Extract the (X, Y) coordinate from the center of the cell holding the provided text.  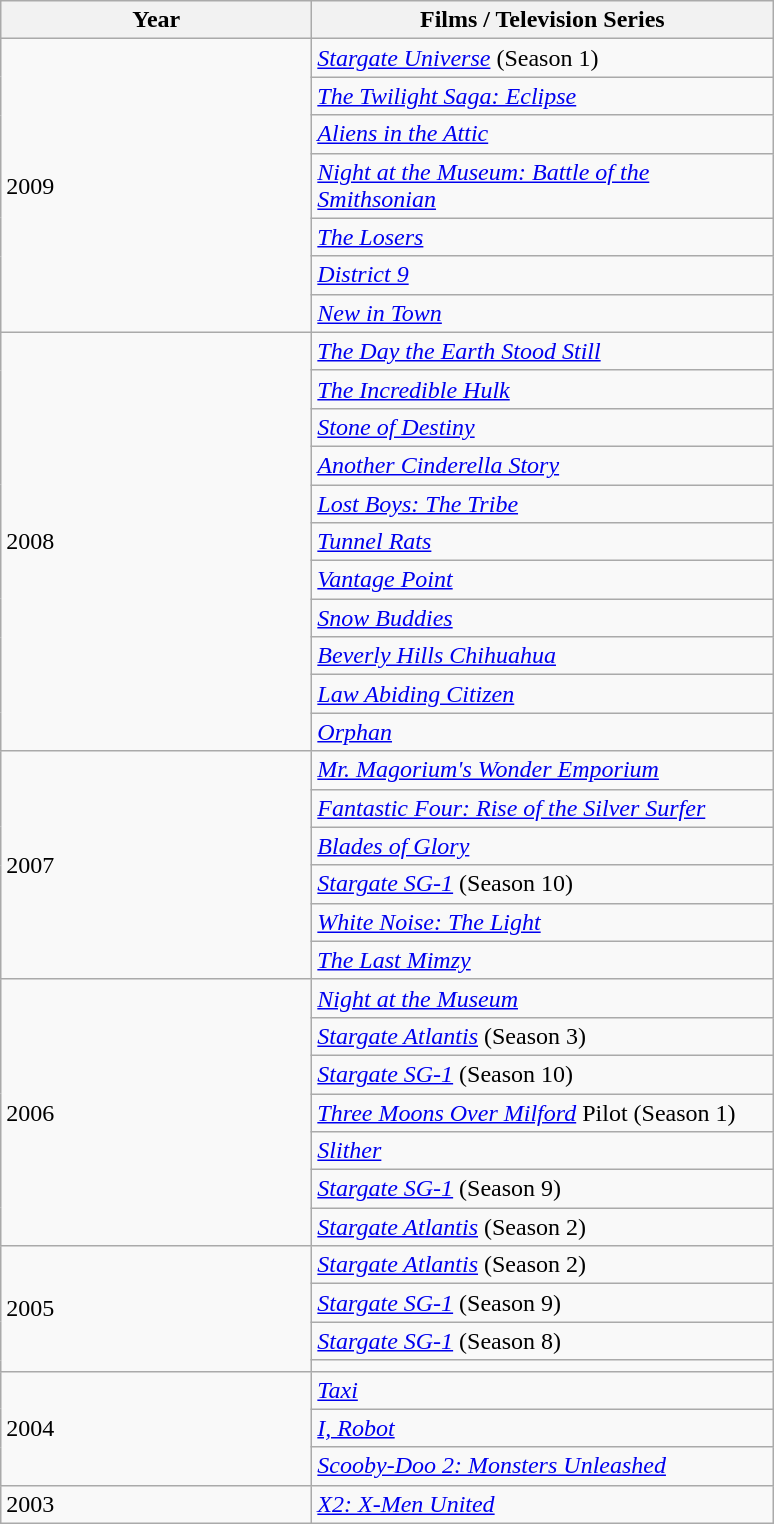
Aliens in the Attic (542, 134)
Mr. Magorium's Wonder Emporium (542, 770)
Another Cinderella Story (542, 465)
White Noise: The Light (542, 922)
Slither (542, 1151)
X2: X-Men United (542, 1504)
The Twilight Saga: Eclipse (542, 96)
Law Abiding Citizen (542, 694)
Stargate Universe (Season 1) (542, 58)
Snow Buddies (542, 618)
Beverly Hills Chihuahua (542, 656)
2005 (156, 1308)
The Losers (542, 237)
2003 (156, 1504)
Three Moons Over Milford Pilot (Season 1) (542, 1113)
Year (156, 20)
2006 (156, 1112)
Night at the Museum (542, 998)
Blades of Glory (542, 846)
Tunnel Rats (542, 542)
Lost Boys: The Tribe (542, 503)
Scooby-Doo 2: Monsters Unleashed (542, 1466)
2007 (156, 865)
Night at the Museum: Battle of the Smithsonian (542, 186)
2009 (156, 186)
2008 (156, 542)
Vantage Point (542, 580)
Orphan (542, 732)
New in Town (542, 313)
Stargate SG-1 (Season 8) (542, 1341)
Fantastic Four: Rise of the Silver Surfer (542, 808)
The Incredible Hulk (542, 389)
Films / Television Series (542, 20)
Stargate Atlantis (Season 3) (542, 1036)
Stone of Destiny (542, 427)
I, Robot (542, 1428)
2004 (156, 1428)
Taxi (542, 1390)
District 9 (542, 275)
The Last Mimzy (542, 960)
The Day the Earth Stood Still (542, 351)
